Return the [X, Y] coordinate for the center point of the cell that contains the specified text.  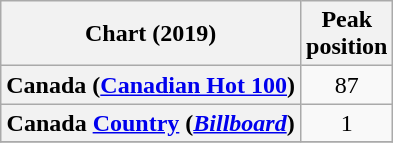
Chart (2019) [151, 34]
87 [347, 85]
1 [347, 123]
Canada (Canadian Hot 100) [151, 85]
Peak position [347, 34]
Canada Country (Billboard) [151, 123]
